Pinpoint the cell where the given text exists, returning its (X, Y) midpoint coordinate. 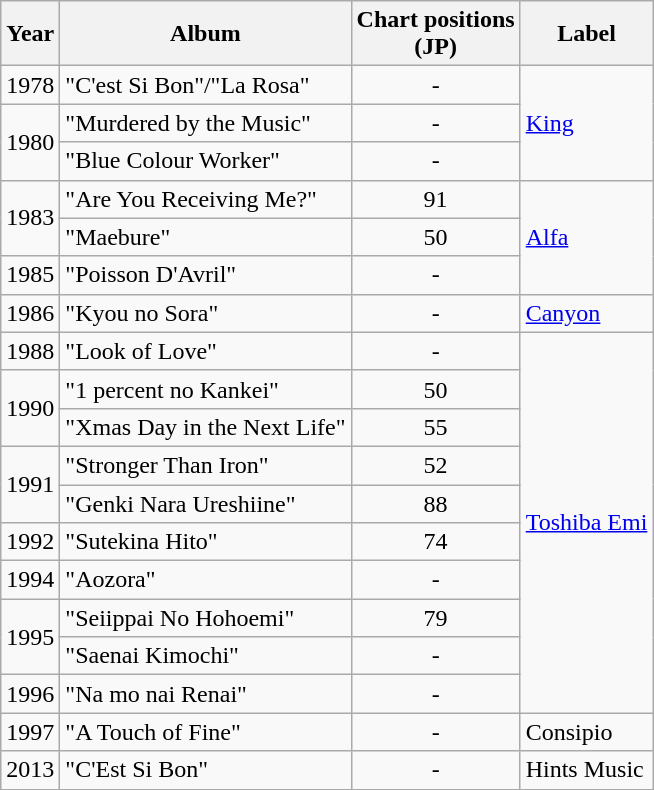
1978 (30, 85)
Chart positions(JP) (436, 34)
"1 percent no Kankei" (206, 389)
"A Touch of Fine" (206, 732)
1995 (30, 637)
1983 (30, 218)
74 (436, 542)
1996 (30, 694)
"Seiippai No Hohoemi" (206, 618)
Alfa (586, 237)
"Na mo nai Renai" (206, 694)
Year (30, 34)
"Xmas Day in the Next Life" (206, 427)
88 (436, 503)
1997 (30, 732)
2013 (30, 770)
"C'Est Si Bon" (206, 770)
Hints Music (586, 770)
"Are You Receiving Me?" (206, 199)
Consipio (586, 732)
"Sutekina Hito" (206, 542)
1985 (30, 275)
Toshiba Emi (586, 522)
Album (206, 34)
"Poisson D'Avril" (206, 275)
91 (436, 199)
King (586, 123)
"Look of Love" (206, 351)
1986 (30, 313)
Label (586, 34)
52 (436, 465)
"Murdered by the Music" (206, 123)
"Saenai Kimochi" (206, 656)
1992 (30, 542)
"Aozora" (206, 580)
1990 (30, 408)
1988 (30, 351)
"Stronger Than Iron" (206, 465)
79 (436, 618)
"Genki Nara Ureshiine" (206, 503)
1980 (30, 142)
"Maebure" (206, 237)
1994 (30, 580)
Canyon (586, 313)
1991 (30, 484)
"Blue Colour Worker" (206, 161)
"Kyou no Sora" (206, 313)
55 (436, 427)
"C'est Si Bon"/"La Rosa" (206, 85)
